Provide the (x, y) coordinate of the cell's center where the given text is located.  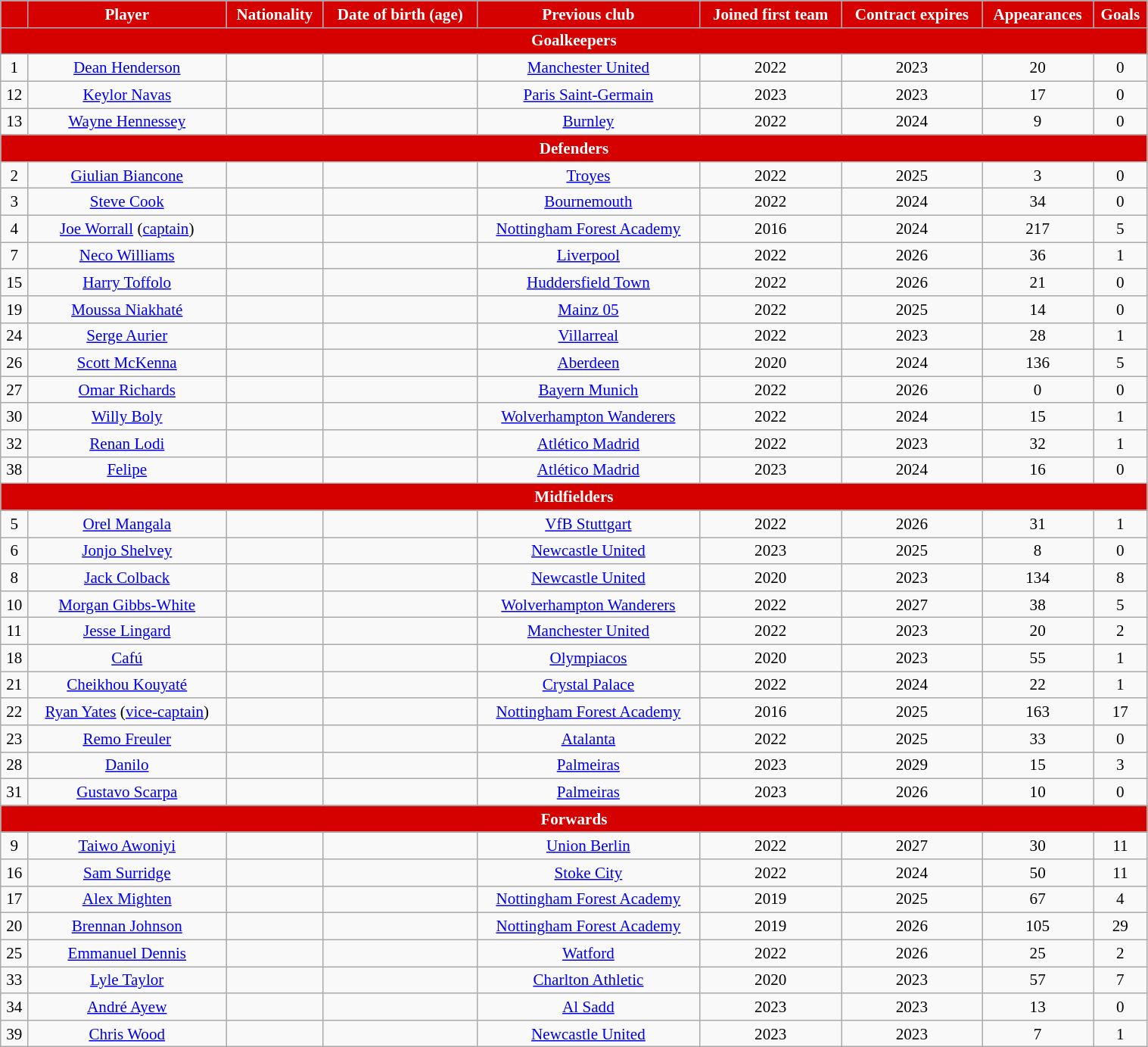
6 (14, 551)
136 (1038, 363)
12 (14, 94)
Bayern Munich (589, 389)
Watford (589, 952)
Remo Freuler (127, 739)
Date of birth (age) (400, 14)
Midfielders (574, 497)
Al Sadd (589, 1007)
Jack Colback (127, 577)
Stoke City (589, 872)
Cheikhou Kouyaté (127, 684)
Omar Richards (127, 389)
Joe Worrall (captain) (127, 229)
Renan Lodi (127, 444)
VfB Stuttgart (589, 524)
39 (14, 1033)
Huddersfield Town (589, 282)
Previous club (589, 14)
Union Berlin (589, 845)
Goals (1120, 14)
Wayne Hennessey (127, 121)
Burnley (589, 121)
Villarreal (589, 336)
26 (14, 363)
Charlton Athletic (589, 980)
Willy Boly (127, 416)
Goalkeepers (574, 41)
105 (1038, 927)
Danilo (127, 765)
27 (14, 389)
Gustavo Scarpa (127, 792)
Giulian Biancone (127, 174)
Atalanta (589, 739)
67 (1038, 899)
Bournemouth (589, 201)
217 (1038, 229)
Jonjo Shelvey (127, 551)
Lyle Taylor (127, 980)
Joined first team (770, 14)
Serge Aurier (127, 336)
Morgan Gibbs-White (127, 604)
163 (1038, 712)
Dean Henderson (127, 68)
19 (14, 309)
Taiwo Awoniyi (127, 845)
Ryan Yates (vice-captain) (127, 712)
23 (14, 739)
Moussa Niakhaté (127, 309)
Contract expires (911, 14)
Cafú (127, 657)
Chris Wood (127, 1033)
Appearances (1038, 14)
29 (1120, 927)
Mainz 05 (589, 309)
André Ayew (127, 1007)
Olympiacos (589, 657)
Paris Saint-Germain (589, 94)
Harry Toffolo (127, 282)
Nationality (275, 14)
Emmanuel Dennis (127, 952)
Defenders (574, 148)
Crystal Palace (589, 684)
Jesse Lingard (127, 631)
Scott McKenna (127, 363)
Liverpool (589, 256)
Sam Surridge (127, 872)
55 (1038, 657)
Keylor Navas (127, 94)
Aberdeen (589, 363)
Neco Williams (127, 256)
14 (1038, 309)
57 (1038, 980)
24 (14, 336)
Player (127, 14)
134 (1038, 577)
Felipe (127, 469)
Orel Mangala (127, 524)
Troyes (589, 174)
36 (1038, 256)
Alex Mighten (127, 899)
18 (14, 657)
Brennan Johnson (127, 927)
2029 (911, 765)
Forwards (574, 819)
Steve Cook (127, 201)
50 (1038, 872)
